Identify which cell holds the provided text, then report its [X, Y] central coordinate. 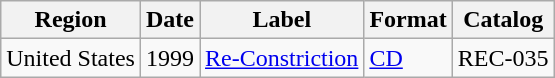
Re-Constriction [282, 58]
United States [71, 58]
1999 [170, 58]
Catalog [503, 20]
REC-035 [503, 58]
Format [408, 20]
Date [170, 20]
Label [282, 20]
Region [71, 20]
CD [408, 58]
